Capture the cell that displays the provided text and extract its [X, Y] central coordinate. 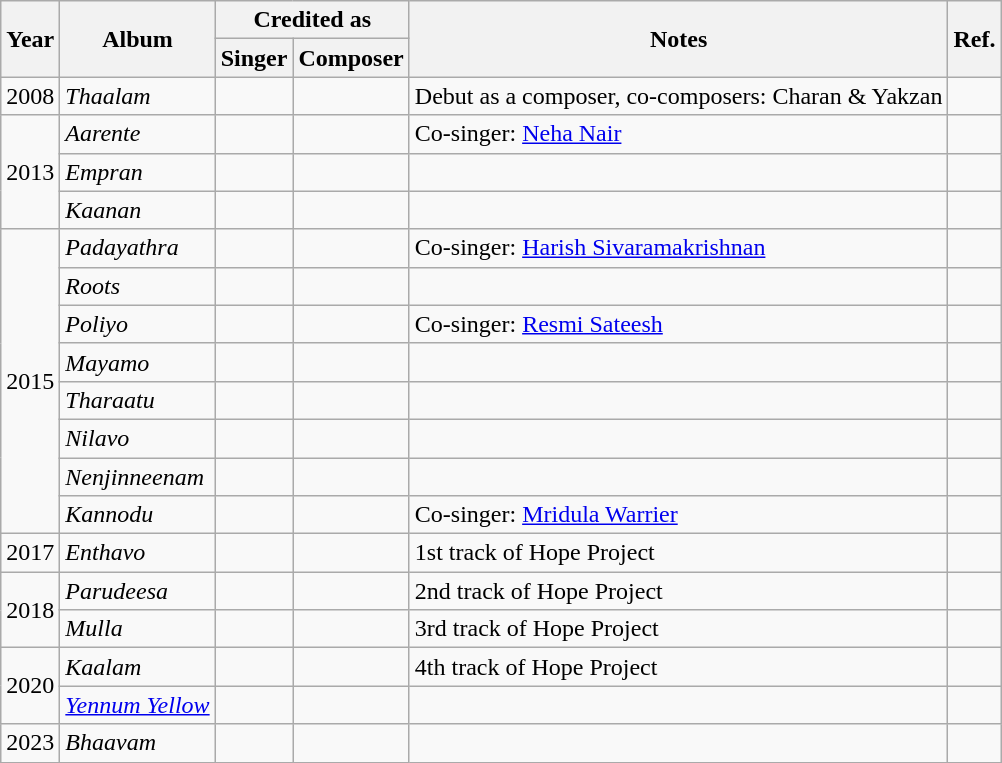
Empran [138, 172]
Nilavo [138, 438]
Nenjinneenam [138, 477]
Yennum Yellow [138, 705]
Ref. [974, 39]
Co-singer: Mridula Warrier [678, 515]
Mayamo [138, 362]
2018 [30, 610]
Kannodu [138, 515]
Tharaatu [138, 400]
Mulla [138, 629]
Credited as [312, 20]
Co-singer: Harish Sivaramakrishnan [678, 248]
2nd track of Hope Project [678, 591]
Kaalam [138, 667]
Singer [254, 58]
Year [30, 39]
Notes [678, 39]
1st track of Hope Project [678, 553]
Enthavo [138, 553]
Composer [351, 58]
Album [138, 39]
Parudeesa [138, 591]
Co-singer: Neha Nair [678, 134]
Aarente [138, 134]
Roots [138, 286]
Poliyo [138, 324]
2015 [30, 381]
Thaalam [138, 96]
Padayathra [138, 248]
2023 [30, 743]
4th track of Hope Project [678, 667]
2008 [30, 96]
Co-singer: Resmi Sateesh [678, 324]
2013 [30, 172]
Kaanan [138, 210]
2020 [30, 686]
Bhaavam [138, 743]
3rd track of Hope Project [678, 629]
Debut as a composer, co-composers: Charan & Yakzan [678, 96]
2017 [30, 553]
